Determine the (x, y) coordinate at the center of the cell enclosing the given text.  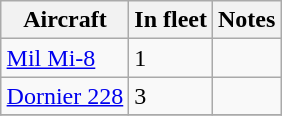
Mil Mi-8 (65, 58)
1 (171, 58)
3 (171, 96)
In fleet (171, 20)
Aircraft (65, 20)
Dornier 228 (65, 96)
Notes (247, 20)
